Locate the cell with the specified text and output its [X, Y] center coordinate. 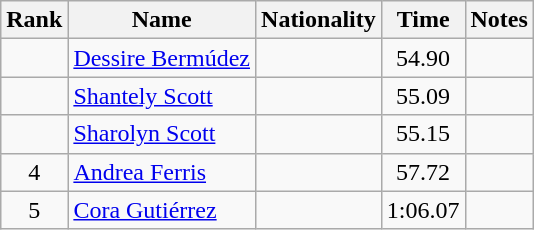
Cora Gutiérrez [162, 210]
Rank [34, 20]
Time [423, 20]
1:06.07 [423, 210]
Name [162, 20]
Nationality [319, 20]
Sharolyn Scott [162, 134]
55.15 [423, 134]
4 [34, 172]
5 [34, 210]
Dessire Bermúdez [162, 58]
Andrea Ferris [162, 172]
54.90 [423, 58]
Shantely Scott [162, 96]
57.72 [423, 172]
55.09 [423, 96]
Notes [499, 20]
